Locate the cell with the specified text and output its [x, y] center coordinate. 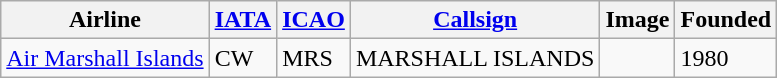
Air Marshall Islands [105, 58]
Callsign [475, 20]
IATA [243, 20]
MRS [314, 58]
CW [243, 58]
ICAO [314, 20]
1980 [726, 58]
Airline [105, 20]
MARSHALL ISLANDS [475, 58]
Founded [726, 20]
Image [638, 20]
